Pinpoint the cell where the given text exists, returning its [x, y] midpoint coordinate. 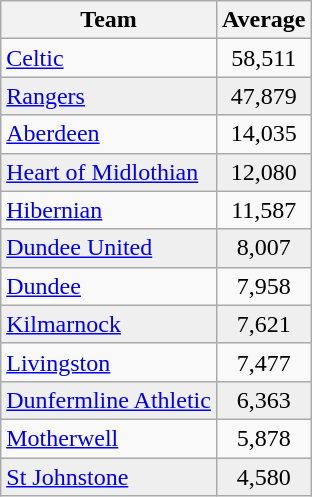
7,477 [264, 362]
Aberdeen [109, 134]
12,080 [264, 172]
Celtic [109, 58]
14,035 [264, 134]
Rangers [109, 96]
Hibernian [109, 210]
Average [264, 20]
Dundee United [109, 248]
Dunfermline Athletic [109, 400]
6,363 [264, 400]
Team [109, 20]
7,958 [264, 286]
11,587 [264, 210]
St Johnstone [109, 477]
Heart of Midlothian [109, 172]
47,879 [264, 96]
Motherwell [109, 438]
Kilmarnock [109, 324]
58,511 [264, 58]
Dundee [109, 286]
4,580 [264, 477]
Livingston [109, 362]
5,878 [264, 438]
8,007 [264, 248]
7,621 [264, 324]
